Search for the cell housing the specified text and yield its [X, Y] center coordinate. 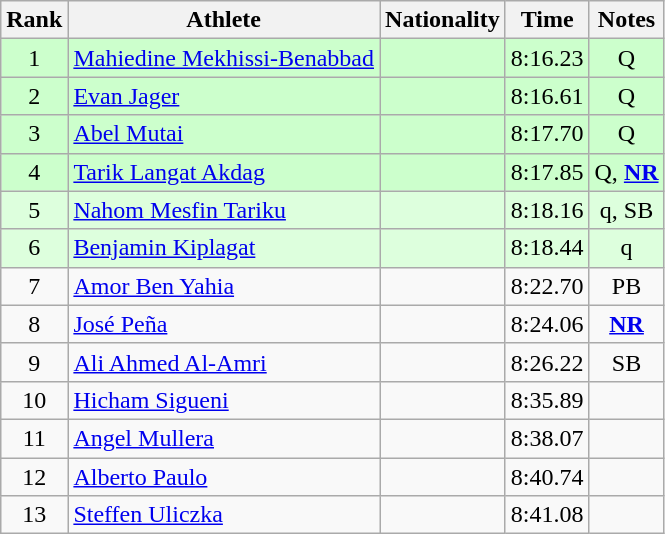
Nahom Mesfin Tariku [224, 210]
8:17.70 [547, 134]
8:22.70 [547, 286]
8:18.44 [547, 248]
Angel Mullera [224, 438]
q, SB [626, 210]
Notes [626, 20]
Evan Jager [224, 96]
Nationality [443, 20]
8:17.85 [547, 172]
6 [34, 248]
8:18.16 [547, 210]
8:16.61 [547, 96]
8 [34, 324]
PB [626, 286]
2 [34, 96]
8:41.08 [547, 515]
10 [34, 400]
Time [547, 20]
4 [34, 172]
Mahiedine Mekhissi-Benabbad [224, 58]
Athlete [224, 20]
Tarik Langat Akdag [224, 172]
9 [34, 362]
8:35.89 [547, 400]
Ali Ahmed Al-Amri [224, 362]
SB [626, 362]
Amor Ben Yahia [224, 286]
Q, NR [626, 172]
8:16.23 [547, 58]
Hicham Sigueni [224, 400]
NR [626, 324]
Abel Mutai [224, 134]
8:26.22 [547, 362]
Benjamin Kiplagat [224, 248]
Steffen Uliczka [224, 515]
3 [34, 134]
1 [34, 58]
8:40.74 [547, 477]
8:38.07 [547, 438]
12 [34, 477]
13 [34, 515]
q [626, 248]
7 [34, 286]
Alberto Paulo [224, 477]
José Peña [224, 324]
8:24.06 [547, 324]
11 [34, 438]
Rank [34, 20]
5 [34, 210]
